Return [x, y] of the center of cell containing provided text 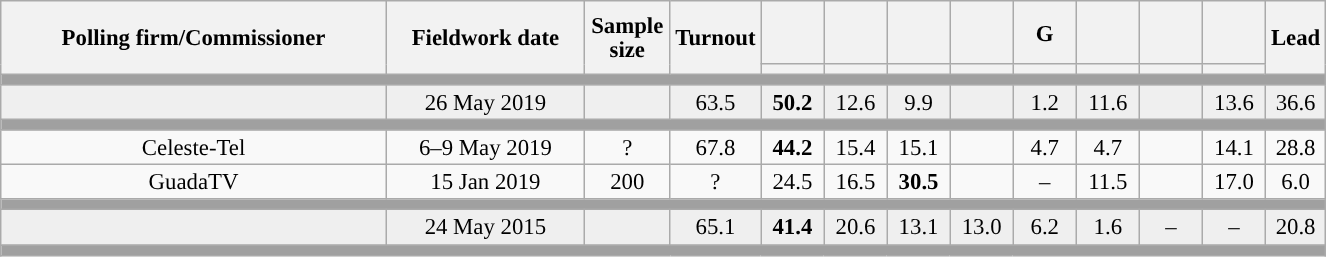
Lead [1296, 38]
1.2 [1044, 102]
Celeste-Tel [194, 148]
65.1 [716, 228]
6–9 May 2019 [485, 148]
13.1 [918, 228]
24.5 [792, 182]
15 Jan 2019 [485, 182]
36.6 [1296, 102]
26 May 2019 [485, 102]
16.5 [856, 182]
1.6 [1108, 228]
20.8 [1296, 228]
63.5 [716, 102]
11.5 [1108, 182]
9.9 [918, 102]
GuadaTV [194, 182]
12.6 [856, 102]
15.1 [918, 148]
Sample size [627, 38]
24 May 2015 [485, 228]
Polling firm/Commissioner [194, 38]
28.8 [1296, 148]
50.2 [792, 102]
11.6 [1108, 102]
6.2 [1044, 228]
20.6 [856, 228]
13.0 [982, 228]
44.2 [792, 148]
41.4 [792, 228]
200 [627, 182]
17.0 [1234, 182]
67.8 [716, 148]
6.0 [1296, 182]
15.4 [856, 148]
G [1044, 32]
Fieldwork date [485, 38]
14.1 [1234, 148]
Turnout [716, 38]
30.5 [918, 182]
13.6 [1234, 102]
